Determine the [x, y] coordinate at the center of the cell enclosing the given text.  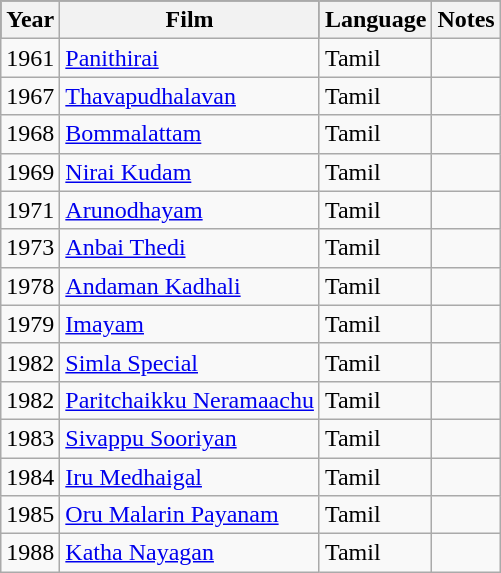
1968 [30, 134]
Imayam [190, 324]
1969 [30, 172]
1979 [30, 324]
1984 [30, 477]
Panithirai [190, 58]
1973 [30, 248]
Nirai Kudam [190, 172]
Bommalattam [190, 134]
Sivappu Sooriyan [190, 438]
1985 [30, 515]
1971 [30, 210]
1978 [30, 286]
Thavapudhalavan [190, 96]
Year [30, 20]
Oru Malarin Payanam [190, 515]
1983 [30, 438]
Language [375, 20]
1961 [30, 58]
1967 [30, 96]
Film [190, 20]
Katha Nayagan [190, 553]
Anbai Thedi [190, 248]
1988 [30, 553]
Paritchaikku Neramaachu [190, 400]
Arunodhayam [190, 210]
Simla Special [190, 362]
Notes [466, 20]
Andaman Kadhali [190, 286]
Iru Medhaigal [190, 477]
